Detect which cell encompasses the target text, then output its (X, Y) center coordinate. 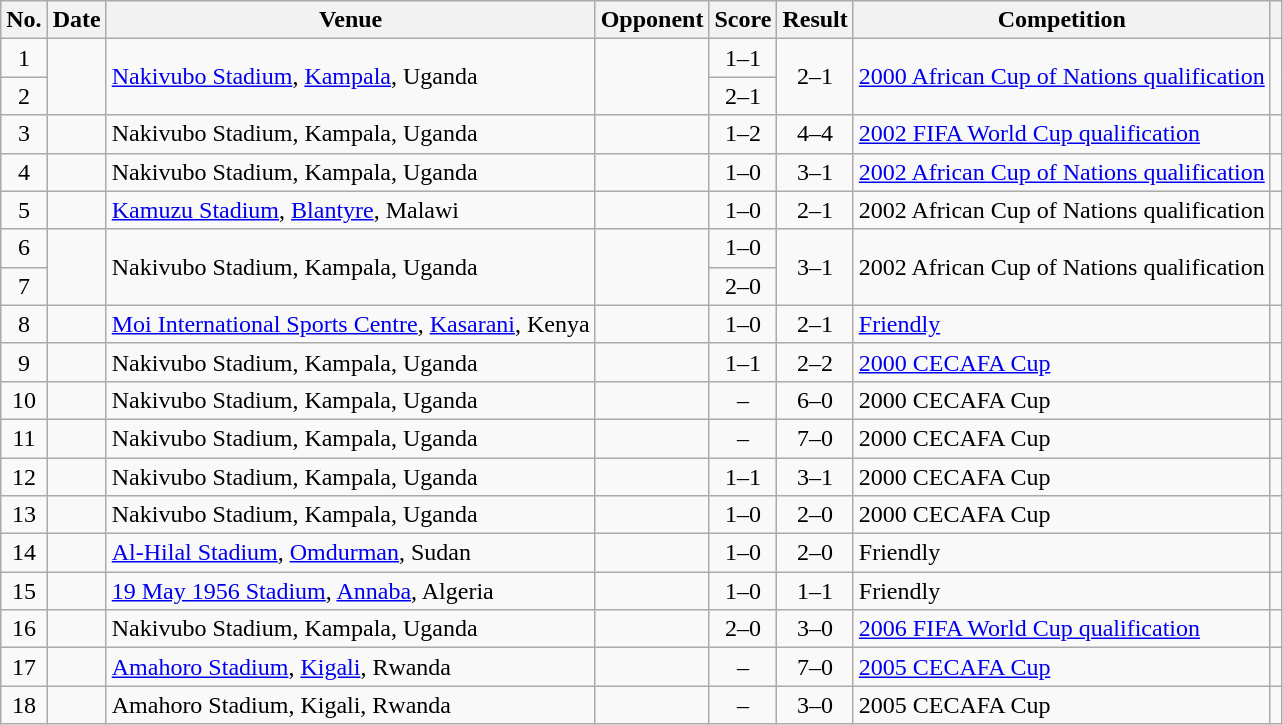
13 (24, 515)
4 (24, 172)
17 (24, 667)
10 (24, 400)
16 (24, 629)
Opponent (652, 20)
Al-Hilal Stadium, Omdurman, Sudan (350, 553)
1 (24, 58)
15 (24, 591)
8 (24, 324)
14 (24, 553)
12 (24, 477)
1–2 (743, 134)
Moi International Sports Centre, Kasarani, Kenya (350, 324)
18 (24, 705)
6–0 (815, 400)
Score (743, 20)
2002 FIFA World Cup qualification (1062, 134)
2000 African Cup of Nations qualification (1062, 77)
3 (24, 134)
5 (24, 210)
No. (24, 20)
Venue (350, 20)
Competition (1062, 20)
9 (24, 362)
2 (24, 96)
Result (815, 20)
Date (76, 20)
Kamuzu Stadium, Blantyre, Malawi (350, 210)
6 (24, 248)
2–2 (815, 362)
11 (24, 438)
7 (24, 286)
2006 FIFA World Cup qualification (1062, 629)
19 May 1956 Stadium, Annaba, Algeria (350, 591)
4–4 (815, 134)
